Identify which cell holds the provided text, then report its [x, y] central coordinate. 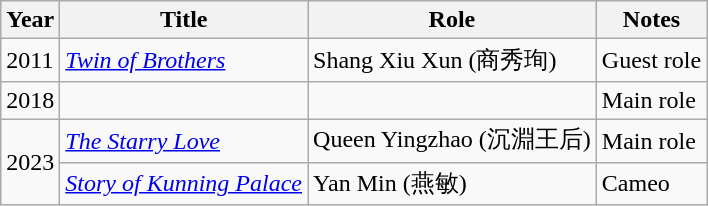
Yan Min (燕敏) [452, 184]
Guest role [651, 60]
Story of Kunning Palace [184, 184]
2018 [30, 100]
Twin of Brothers [184, 60]
The Starry Love [184, 140]
Year [30, 20]
Role [452, 20]
2011 [30, 60]
Shang Xiu Xun (商秀珣) [452, 60]
2023 [30, 162]
Queen Yingzhao (沉淵王后) [452, 140]
Notes [651, 20]
Title [184, 20]
Cameo [651, 184]
